Find where the given text appears and provide that cell's center as (x, y) coordinate. 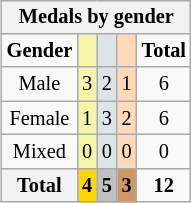
Mixed (40, 152)
4 (87, 185)
Medals by gender (96, 17)
5 (107, 185)
12 (164, 185)
Female (40, 118)
Male (40, 84)
Gender (40, 51)
